Provide the [x, y] coordinate of the cell's center where the given text is located.  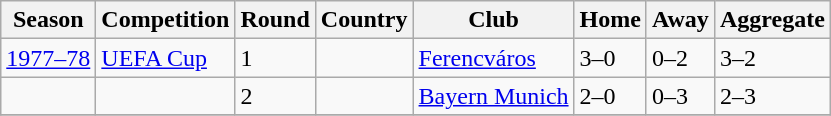
Ferencváros [494, 58]
2–3 [772, 96]
UEFA Cup [166, 58]
Club [494, 20]
Away [680, 20]
Aggregate [772, 20]
Season [48, 20]
3–0 [610, 58]
0–3 [680, 96]
0–2 [680, 58]
Round [275, 20]
Home [610, 20]
1 [275, 58]
Competition [166, 20]
2 [275, 96]
Bayern Munich [494, 96]
1977–78 [48, 58]
Country [364, 20]
3–2 [772, 58]
2–0 [610, 96]
